Find where the given text appears and provide that cell's center as (x, y) coordinate. 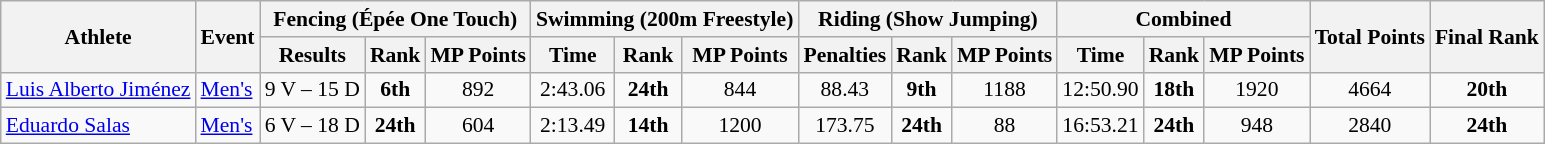
4664 (1370, 90)
604 (478, 126)
844 (740, 90)
88.43 (844, 90)
Penalties (844, 55)
Fencing (Épée One Touch) (396, 19)
Total Points (1370, 36)
1920 (1256, 90)
Luis Alberto Jiménez (98, 90)
14th (648, 126)
Athlete (98, 36)
88 (1004, 126)
12:50.90 (1100, 90)
20th (1487, 90)
2:43.06 (573, 90)
Riding (Show Jumping) (928, 19)
173.75 (844, 126)
Eduardo Salas (98, 126)
Event (228, 36)
892 (478, 90)
1200 (740, 126)
16:53.21 (1100, 126)
18th (1174, 90)
2:13.49 (573, 126)
1188 (1004, 90)
9th (922, 90)
Combined (1183, 19)
6th (396, 90)
Swimming (200m Freestyle) (665, 19)
6 V – 18 D (312, 126)
9 V – 15 D (312, 90)
Results (312, 55)
948 (1256, 126)
Final Rank (1487, 36)
2840 (1370, 126)
